Identify which cell holds the provided text, then report its (x, y) central coordinate. 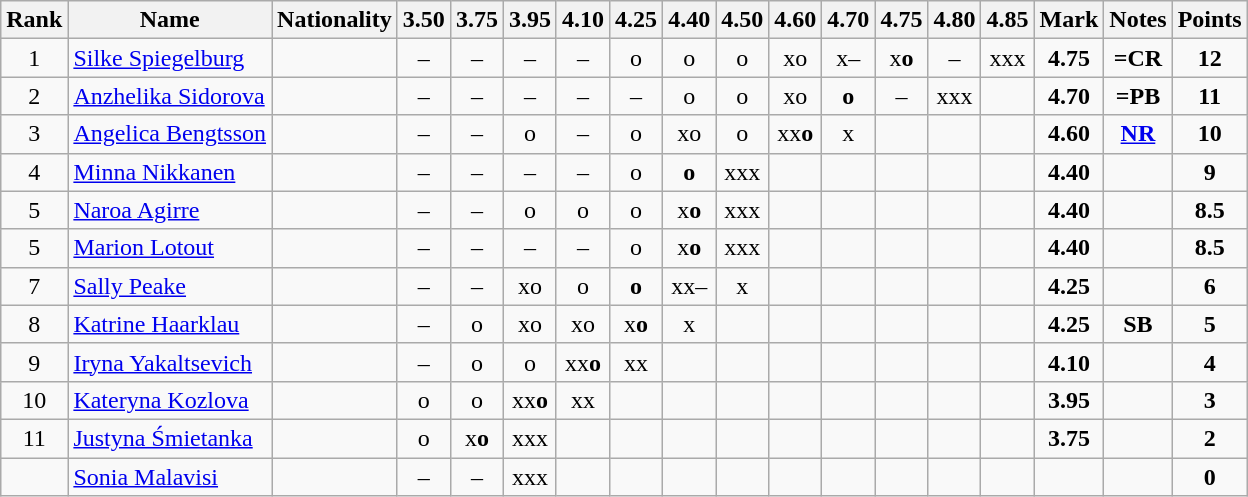
Points (1210, 20)
xx– (690, 286)
Notes (1138, 20)
4.80 (954, 20)
12 (1210, 58)
x– (848, 58)
Sally Peake (170, 286)
Name (170, 20)
Iryna Yakaltsevich (170, 362)
7 (34, 286)
Justyna Śmietanka (170, 438)
Katrine Haarklau (170, 324)
Silke Spiegelburg (170, 58)
4.85 (1008, 20)
Marion Lotout (170, 248)
=PB (1138, 96)
Angelica Bengtsson (170, 134)
0 (1210, 477)
Kateryna Kozlova (170, 400)
Nationality (335, 20)
Rank (34, 20)
4.50 (742, 20)
6 (1210, 286)
NR (1138, 134)
Naroa Agirre (170, 210)
1 (34, 58)
8 (34, 324)
Mark (1069, 20)
SB (1138, 324)
3.50 (424, 20)
Sonia Malavisi (170, 477)
=CR (1138, 58)
Minna Nikkanen (170, 172)
Anzhelika Sidorova (170, 96)
